Locate the cell with the specified text and output its [X, Y] center coordinate. 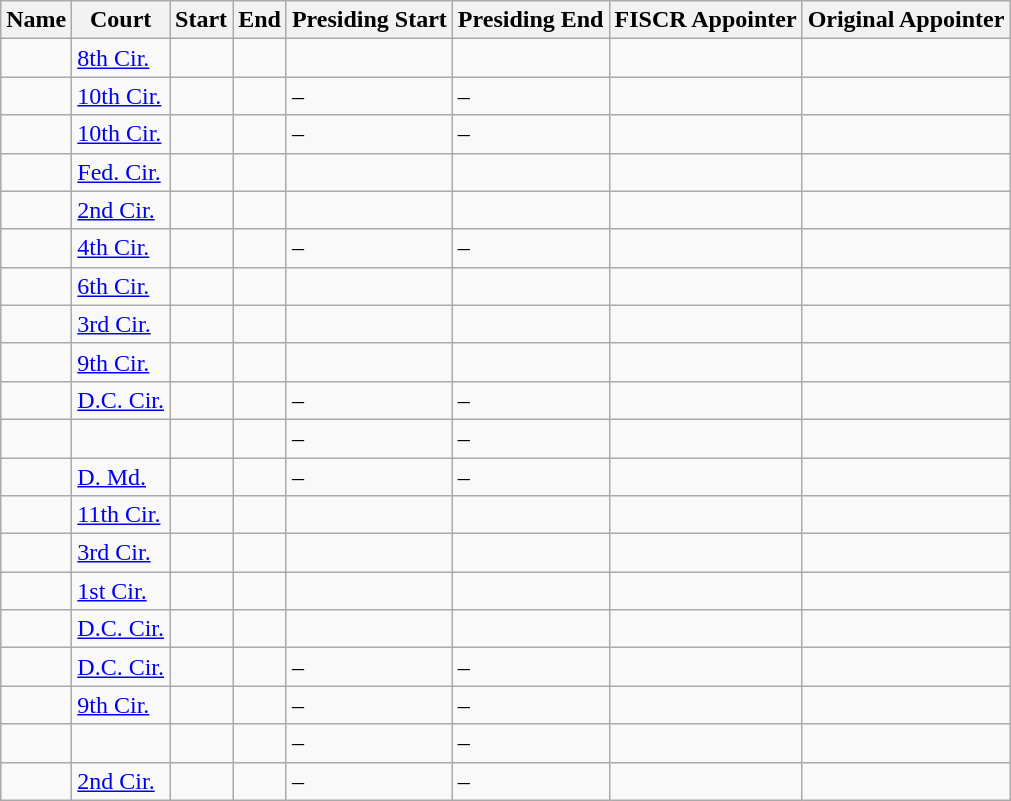
1st Cir. [121, 591]
6th Cir. [121, 286]
11th Cir. [121, 515]
Presiding Start [369, 20]
Court [121, 20]
Fed. Cir. [121, 172]
8th Cir. [121, 58]
Start [202, 20]
Original Appointer [906, 20]
4th Cir. [121, 248]
FISCR Appointer [706, 20]
D. Md. [121, 477]
Name [36, 20]
End [260, 20]
Presiding End [530, 20]
